Capture the cell that displays the provided text and extract its [x, y] central coordinate. 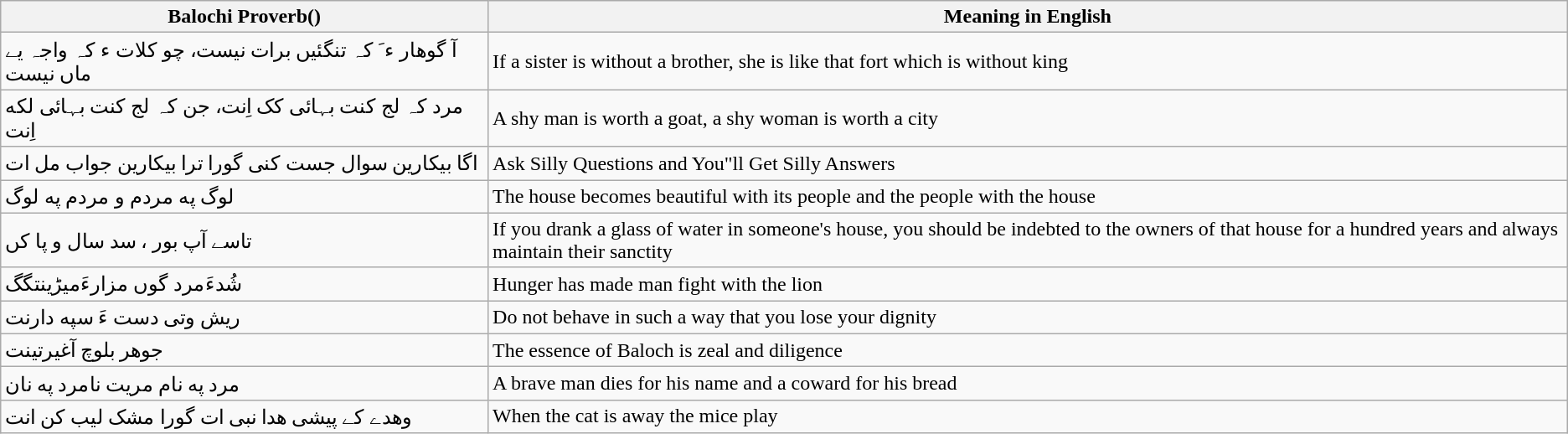
تاسے آپ بور ، سد سال و پا کں [245, 240]
When the cat is away the mice play [1029, 416]
The essence of Baloch is zeal and diligence [1029, 350]
شُدءَمرد گوں مزارءَميڑينتگگ [245, 284]
Balochi Proverb() [245, 17]
لوگ په مردم و مردم په لوگ [245, 196]
اگا بیکارین سوال جست کنی گورا ترا بیکارین جواب مل ات [245, 163]
جوهر بلوچ آغیرتینت [245, 350]
Hunger has made man fight with the lion [1029, 284]
A brave man dies for his name and a coward for his bread [1029, 384]
Meaning in English [1029, 17]
Ask Silly Questions and You"ll Get Silly Answers [1029, 163]
The house becomes beautiful with its people and the people with the house [1029, 196]
مرد کہ لج کنت بہائی کک اِنت، جن کہ لج کنت بہائی لکه اِنت [245, 118]
آ گوهار ء َ کہ تنگئيں برات نيست، چو کلات ء کہ واجہ يے ماں نيست [245, 61]
If a sister is without a brother, she is like that fort which is without king [1029, 61]
A shy man is worth a goat, a shy woman is worth a city [1029, 118]
مرد په نام مریت نامرد په نان [245, 384]
Do not behave in such a way that you lose your dignity [1029, 318]
ریش وتی دست ءَ سپه دارنت [245, 318]
وھدے کے پیشی ھدا نبی ات گورا مشک لیب کن انت [245, 416]
